Determine the [x, y] coordinate at the center of the cell enclosing the given text.  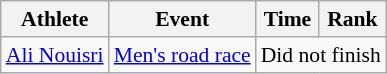
Rank [352, 19]
Did not finish [321, 55]
Athlete [55, 19]
Men's road race [182, 55]
Event [182, 19]
Time [288, 19]
Ali Nouisri [55, 55]
